Determine the (X, Y) coordinate at the center of the cell enclosing the given text.  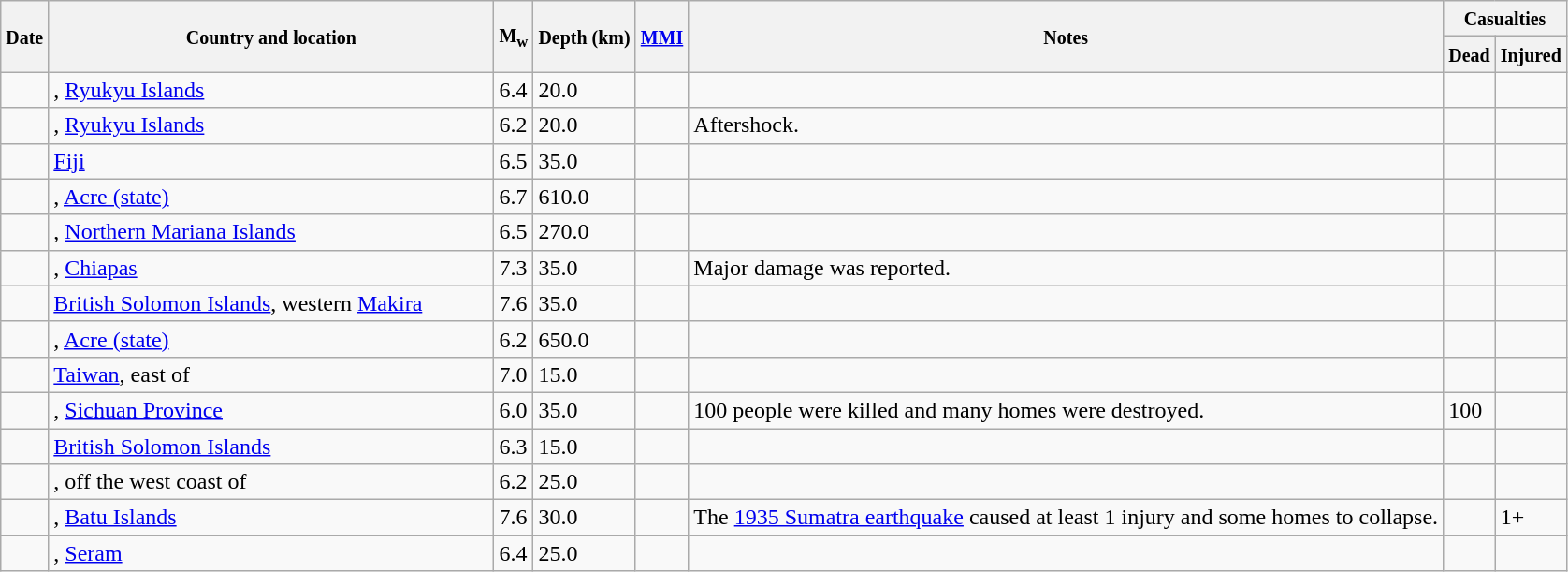
100 people were killed and many homes were destroyed. (1067, 410)
Major damage was reported. (1067, 268)
Injured (1531, 54)
100 (1470, 410)
Country and location (271, 37)
MMI (662, 37)
270.0 (584, 232)
650.0 (584, 339)
Notes (1067, 37)
7.0 (514, 374)
6.0 (514, 410)
Mw (514, 37)
British Solomon Islands, western Makira (271, 303)
, Chiapas (271, 268)
610.0 (584, 197)
Depth (km) (584, 37)
, Batu Islands (271, 518)
7.3 (514, 268)
30.0 (584, 518)
, Northern Mariana Islands (271, 232)
, Sichuan Province (271, 410)
1+ (1531, 518)
6.3 (514, 447)
, off the west coast of (271, 482)
Casualties (1505, 19)
Dead (1470, 54)
Fiji (271, 161)
Aftershock. (1067, 125)
Date (24, 37)
Taiwan, east of (271, 374)
, Seram (271, 553)
The 1935 Sumatra earthquake caused at least 1 injury and some homes to collapse. (1067, 518)
British Solomon Islands (271, 447)
6.7 (514, 197)
